For the text-containing cell, return its midpoint in [X, Y] coordinate format. 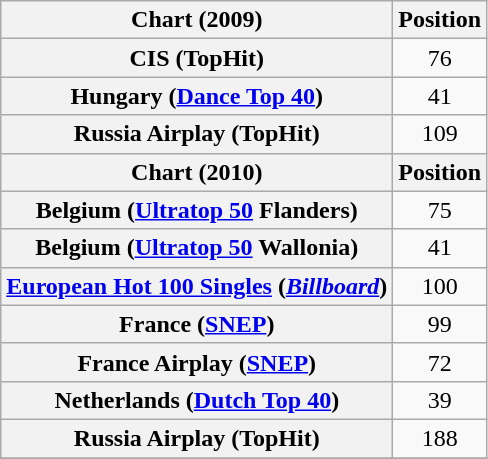
France Airplay (SNEP) [197, 362]
Chart (2009) [197, 20]
76 [440, 58]
72 [440, 362]
Hungary (Dance Top 40) [197, 96]
Netherlands (Dutch Top 40) [197, 400]
39 [440, 400]
109 [440, 134]
75 [440, 210]
188 [440, 438]
Chart (2010) [197, 172]
100 [440, 286]
99 [440, 324]
France (SNEP) [197, 324]
Belgium (Ultratop 50 Flanders) [197, 210]
European Hot 100 Singles (Billboard) [197, 286]
Belgium (Ultratop 50 Wallonia) [197, 248]
CIS (TopHit) [197, 58]
